Capture the cell that displays the provided text and extract its [X, Y] central coordinate. 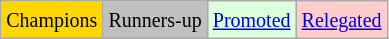
Relegated [342, 20]
Runners-up [155, 20]
Promoted [252, 20]
Champions [52, 20]
